Extract the (x, y) coordinate from the center of the cell holding the provided text.  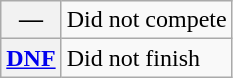
Did not compete (146, 20)
DNF (31, 58)
Did not finish (146, 58)
— (31, 20)
